Locate the cell with the specified text and output its (X, Y) center coordinate. 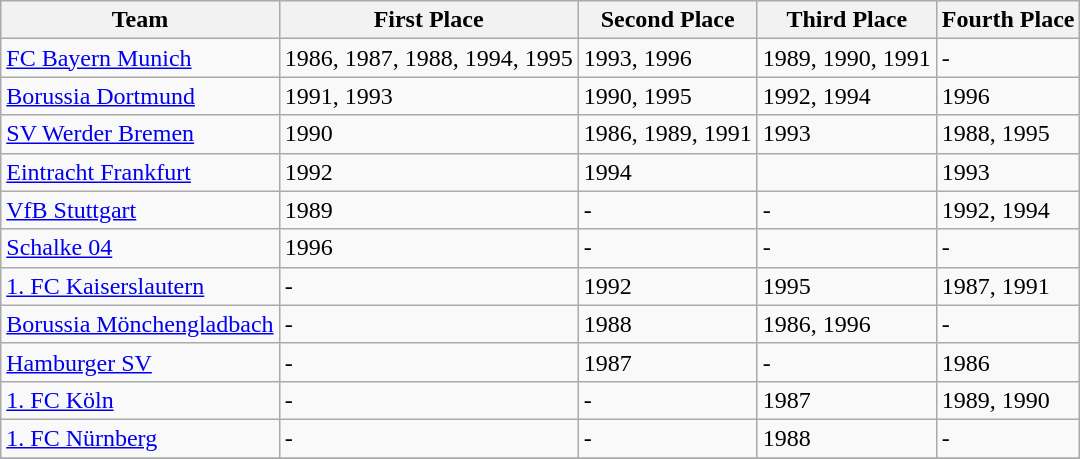
Second Place (668, 20)
Eintracht Frankfurt (140, 172)
Team (140, 20)
Fourth Place (1008, 20)
FC Bayern Munich (140, 58)
Schalke 04 (140, 248)
1. FC Nürnberg (140, 438)
1986, 1996 (846, 324)
1986, 1987, 1988, 1994, 1995 (428, 58)
SV Werder Bremen (140, 134)
1990, 1995 (668, 96)
1989 (428, 210)
Borussia Mönchengladbach (140, 324)
VfB Stuttgart (140, 210)
1994 (668, 172)
1989, 1990, 1991 (846, 58)
First Place (428, 20)
1987, 1991 (1008, 286)
Borussia Dortmund (140, 96)
Third Place (846, 20)
1989, 1990 (1008, 400)
1993, 1996 (668, 58)
1986 (1008, 362)
Hamburger SV (140, 362)
1991, 1993 (428, 96)
1986, 1989, 1991 (668, 134)
1. FC Köln (140, 400)
1988, 1995 (1008, 134)
1990 (428, 134)
1. FC Kaiserslautern (140, 286)
1995 (846, 286)
